Output the [x, y] coordinate of the center of the cell containing the given text.  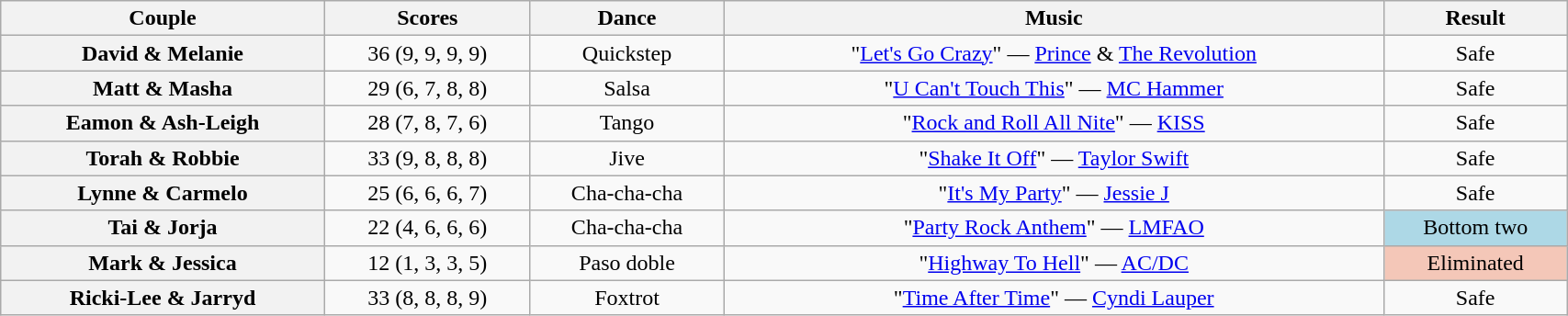
Matt & Masha [163, 88]
33 (8, 8, 8, 9) [427, 298]
36 (9, 9, 9, 9) [427, 53]
David & Melanie [163, 53]
Couple [163, 18]
Tai & Jorja [163, 228]
Dance [626, 18]
"Shake It Off" — Taylor Swift [1055, 158]
"Time After Time" — Cyndi Lauper [1055, 298]
25 (6, 6, 6, 7) [427, 193]
22 (4, 6, 6, 6) [427, 228]
"Let's Go Crazy" — Prince & The Revolution [1055, 53]
Jive [626, 158]
Result [1475, 18]
"It's My Party" — Jessie J [1055, 193]
"U Can't Touch This" — MC Hammer [1055, 88]
"Highway To Hell" — AC/DC [1055, 263]
33 (9, 8, 8, 8) [427, 158]
Quickstep [626, 53]
29 (6, 7, 8, 8) [427, 88]
Ricki-Lee & Jarryd [163, 298]
Music [1055, 18]
Lynne & Carmelo [163, 193]
Paso doble [626, 263]
"Party Rock Anthem" — LMFAO [1055, 228]
Foxtrot [626, 298]
12 (1, 3, 3, 5) [427, 263]
Tango [626, 123]
Eliminated [1475, 263]
Torah & Robbie [163, 158]
Scores [427, 18]
Eamon & Ash-Leigh [163, 123]
28 (7, 8, 7, 6) [427, 123]
Bottom two [1475, 228]
"Rock and Roll All Nite" — KISS [1055, 123]
Mark & Jessica [163, 263]
Salsa [626, 88]
